Scan for the cell matching the given text and deliver its (x, y) coordinate at center. 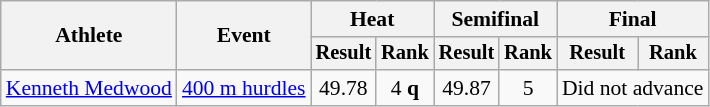
49.87 (467, 88)
Final (633, 19)
Athlete (89, 36)
5 (528, 88)
400 m hurdles (244, 88)
49.78 (344, 88)
Event (244, 36)
Kenneth Medwood (89, 88)
Did not advance (633, 88)
4 q (405, 88)
Semifinal (496, 19)
Heat (372, 19)
